Detect which cell encompasses the target text, then output its (X, Y) center coordinate. 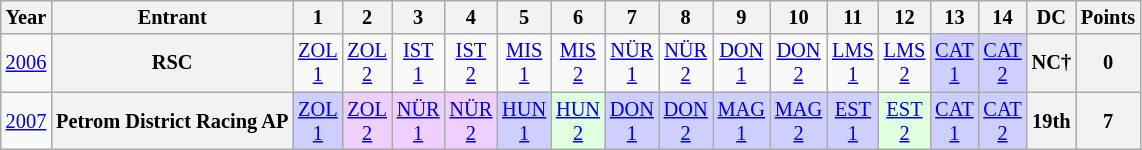
11 (853, 17)
Year (26, 17)
RSC (172, 63)
LMS1 (853, 63)
0 (1108, 63)
9 (742, 17)
IST1 (418, 63)
2007 (26, 121)
HUN2 (578, 121)
14 (1002, 17)
EST2 (905, 121)
MAG2 (798, 121)
8 (686, 17)
DC (1052, 17)
19th (1052, 121)
NC† (1052, 63)
13 (954, 17)
2006 (26, 63)
MIS2 (578, 63)
EST1 (853, 121)
MIS1 (524, 63)
2 (368, 17)
4 (472, 17)
10 (798, 17)
IST2 (472, 63)
3 (418, 17)
5 (524, 17)
LMS2 (905, 63)
HUN1 (524, 121)
Petrom District Racing AP (172, 121)
Points (1108, 17)
MAG1 (742, 121)
Entrant (172, 17)
12 (905, 17)
1 (318, 17)
6 (578, 17)
